Pinpoint the cell where the given text exists, returning its [X, Y] midpoint coordinate. 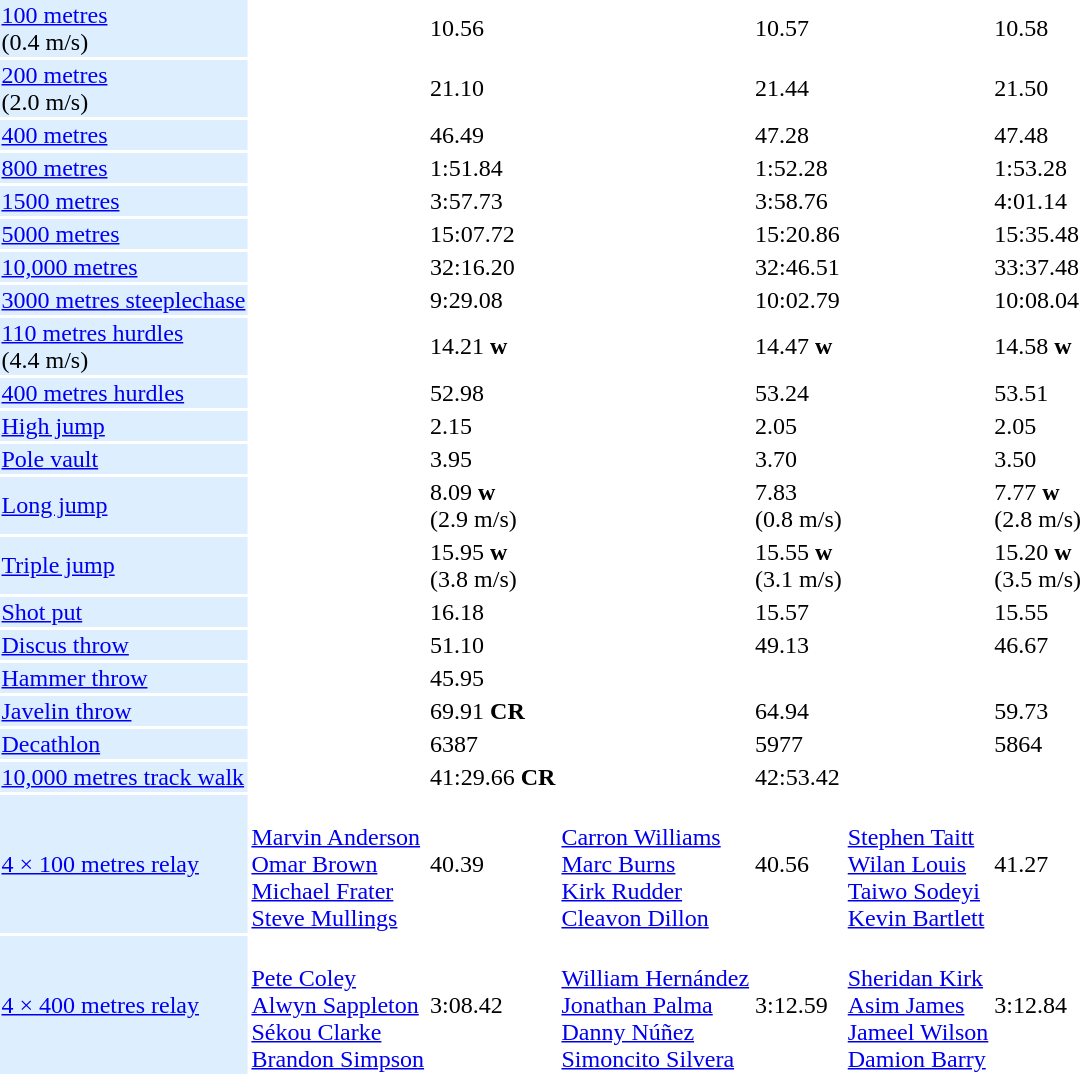
Javelin throw [124, 711]
21.10 [493, 88]
14.47 w [799, 346]
21.44 [799, 88]
9:29.08 [493, 300]
15.55 w (3.1 m/s) [799, 566]
Carron Williams Marc Burns Kirk Rudder Cleavon Dillon [656, 864]
42:53.42 [799, 777]
4 × 400 metres relay [124, 1005]
1:52.28 [799, 168]
49.13 [799, 645]
32:16.20 [493, 267]
45.95 [493, 678]
Shot put [124, 612]
Stephen Taitt Wilan Louis Taiwo Sodeyi Kevin Bartlett [918, 864]
Long jump [124, 506]
52.98 [493, 393]
1:51.84 [493, 168]
10:02.79 [799, 300]
14.21 w [493, 346]
15:20.86 [799, 234]
10.57 [799, 28]
51.10 [493, 645]
High jump [124, 426]
3:12.59 [799, 1005]
Discus throw [124, 645]
32:46.51 [799, 267]
46.49 [493, 135]
800 metres [124, 168]
William Hernández Jonathan Palma Danny Núñez Simoncito Silvera [656, 1005]
110 metres hurdles (4.4 m/s) [124, 346]
10,000 metres [124, 267]
3:58.76 [799, 201]
4 × 100 metres relay [124, 864]
5000 metres [124, 234]
3.70 [799, 459]
2.15 [493, 426]
1500 metres [124, 201]
Pole vault [124, 459]
Triple jump [124, 566]
64.94 [799, 711]
15.95 w (3.8 m/s) [493, 566]
3.95 [493, 459]
3:57.73 [493, 201]
15:07.72 [493, 234]
15.57 [799, 612]
6387 [493, 744]
40.56 [799, 864]
53.24 [799, 393]
Hammer throw [124, 678]
7.83 (0.8 m/s) [799, 506]
Decathlon [124, 744]
69.91 CR [493, 711]
200 metres (2.0 m/s) [124, 88]
100 metres (0.4 m/s) [124, 28]
400 metres [124, 135]
5977 [799, 744]
2.05 [799, 426]
Marvin Anderson Omar Brown Michael Frater Steve Mullings [338, 864]
3000 metres steeplechase [124, 300]
10.56 [493, 28]
Sheridan Kirk Asim James Jameel Wilson Damion Barry [918, 1005]
47.28 [799, 135]
Pete Coley Alwyn Sappleton Sékou Clarke Brandon Simpson [338, 1005]
41:29.66 CR [493, 777]
10,000 metres track walk [124, 777]
8.09 w (2.9 m/s) [493, 506]
3:08.42 [493, 1005]
16.18 [493, 612]
400 metres hurdles [124, 393]
40.39 [493, 864]
